Determine the [X, Y] coordinate at the center of the cell enclosing the given text.  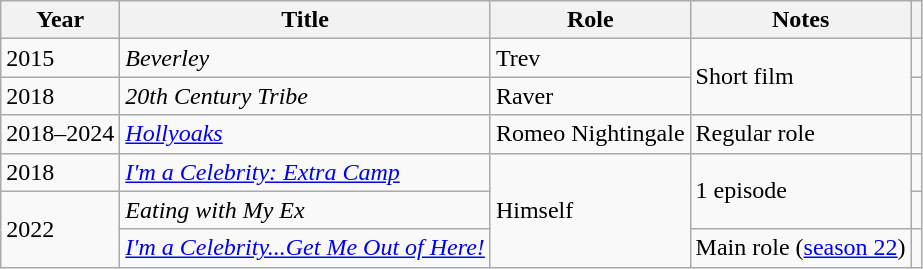
Year [60, 20]
Beverley [306, 58]
Trev [590, 58]
2018–2024 [60, 134]
Raver [590, 96]
Role [590, 20]
I'm a Celebrity...Get Me Out of Here! [306, 248]
20th Century Tribe [306, 96]
Hollyoaks [306, 134]
Main role (season 22) [800, 248]
I'm a Celebrity: Extra Camp [306, 172]
Romeo Nightingale [590, 134]
Eating with My Ex [306, 210]
Title [306, 20]
1 episode [800, 191]
Himself [590, 210]
Notes [800, 20]
Short film [800, 77]
Regular role [800, 134]
2015 [60, 58]
2022 [60, 229]
